Determine the [x, y] coordinate at the center of the cell enclosing the given text.  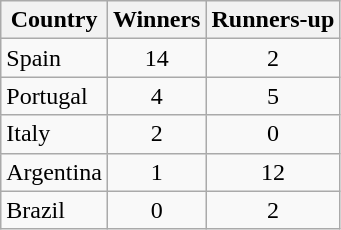
14 [156, 58]
Italy [54, 134]
1 [156, 172]
Runners-up [273, 20]
5 [273, 96]
Country [54, 20]
Argentina [54, 172]
Winners [156, 20]
4 [156, 96]
Spain [54, 58]
Brazil [54, 210]
12 [273, 172]
Portugal [54, 96]
